Search for the cell housing the specified text and yield its (X, Y) center coordinate. 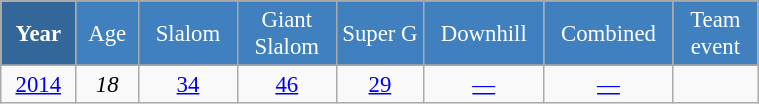
Combined (608, 34)
18 (108, 85)
Age (108, 34)
46 (286, 85)
Super G (380, 34)
2014 (38, 85)
Team event (716, 34)
Slalom (188, 34)
Downhill (484, 34)
GiantSlalom (286, 34)
34 (188, 85)
29 (380, 85)
Year (38, 34)
